Return the (X, Y) coordinate for the center point of the cell that contains the specified text.  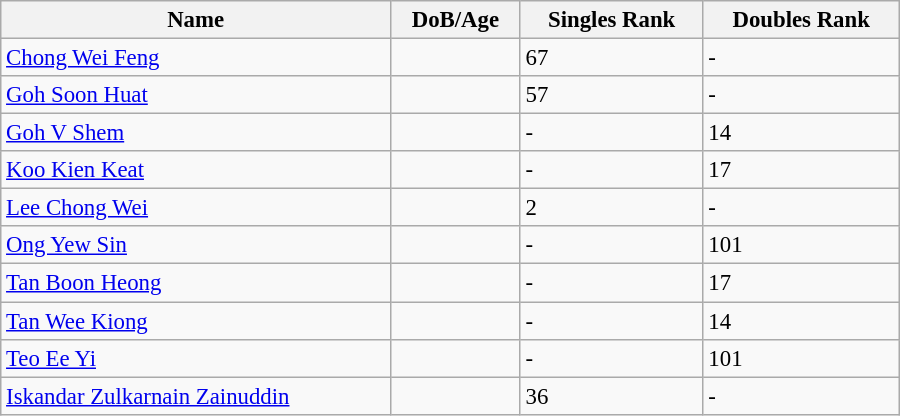
67 (612, 58)
36 (612, 396)
Chong Wei Feng (196, 58)
Iskandar Zulkarnain Zainuddin (196, 396)
57 (612, 95)
Goh Soon Huat (196, 95)
2 (612, 208)
Singles Rank (612, 20)
Tan Wee Kiong (196, 321)
Teo Ee Yi (196, 358)
Doubles Rank (801, 20)
Koo Kien Keat (196, 170)
Goh V Shem (196, 133)
Ong Yew Sin (196, 245)
Name (196, 20)
Lee Chong Wei (196, 208)
DoB/Age (456, 20)
Tan Boon Heong (196, 283)
